Pinpoint the cell where the given text exists, returning its (x, y) midpoint coordinate. 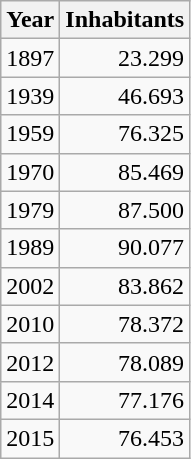
1939 (30, 96)
2014 (30, 400)
1959 (30, 134)
77.176 (125, 400)
1897 (30, 58)
85.469 (125, 172)
23.299 (125, 58)
2015 (30, 438)
90.077 (125, 248)
2010 (30, 324)
87.500 (125, 210)
1979 (30, 210)
78.089 (125, 362)
Inhabitants (125, 20)
2002 (30, 286)
46.693 (125, 96)
1970 (30, 172)
2012 (30, 362)
Year (30, 20)
78.372 (125, 324)
1989 (30, 248)
76.325 (125, 134)
83.862 (125, 286)
76.453 (125, 438)
